Pinpoint the cell where the given text exists, returning its [X, Y] midpoint coordinate. 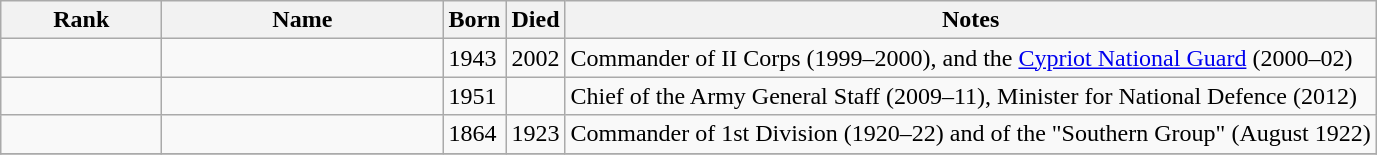
Chief of the Army General Staff (2009–11), Minister for National Defence (2012) [970, 96]
2002 [536, 58]
Name [302, 20]
Commander of II Corps (1999–2000), and the Cypriot National Guard (2000–02) [970, 58]
1923 [536, 134]
Born [474, 20]
1951 [474, 96]
Rank [82, 20]
1864 [474, 134]
Notes [970, 20]
Died [536, 20]
Commander of 1st Division (1920–22) and of the "Southern Group" (August 1922) [970, 134]
1943 [474, 58]
